Find where the given text appears and provide that cell's center as (X, Y) coordinate. 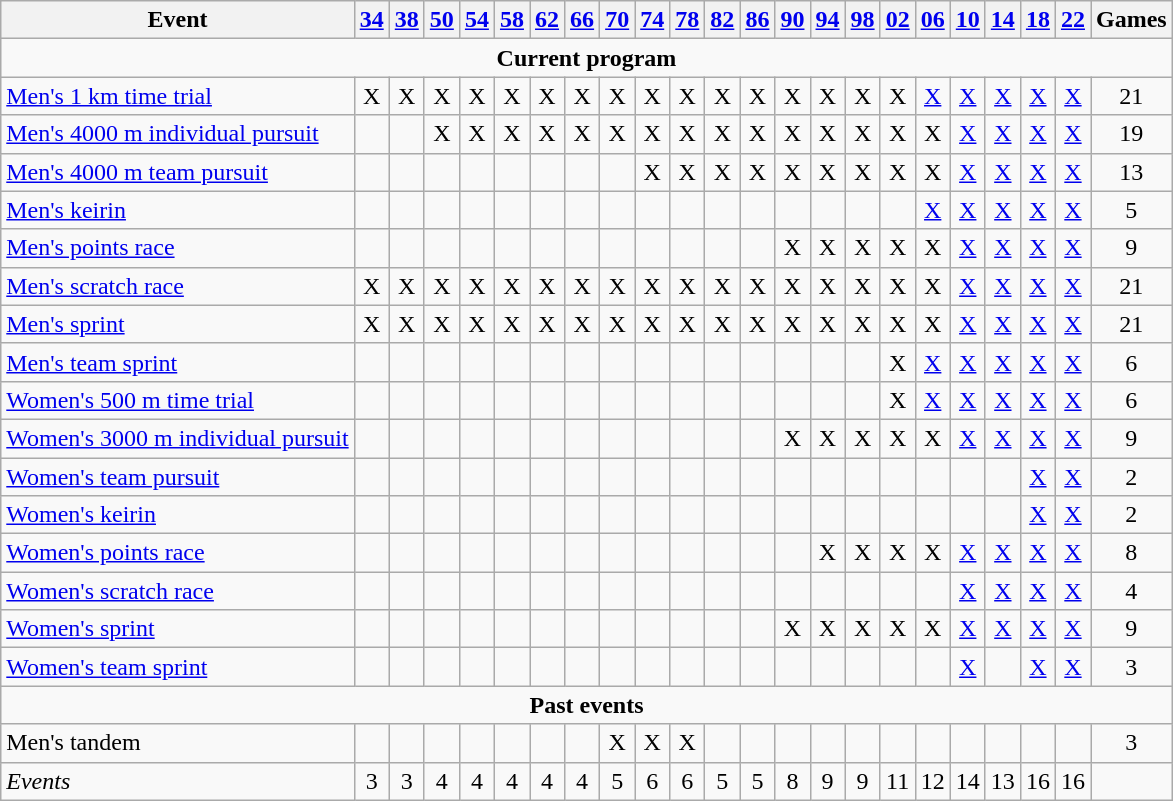
Men's tandem (178, 743)
02 (898, 20)
Women's 3000 m individual pursuit (178, 438)
Women's points race (178, 553)
Women's keirin (178, 515)
38 (406, 20)
50 (442, 20)
Men's points race (178, 248)
18 (1038, 20)
94 (828, 20)
90 (792, 20)
Games (1131, 20)
Men's 4000 m team pursuit (178, 172)
Women's team pursuit (178, 477)
Men's 4000 m individual pursuit (178, 134)
70 (618, 20)
19 (1131, 134)
Events (178, 781)
34 (372, 20)
Event (178, 20)
86 (758, 20)
11 (898, 781)
66 (582, 20)
10 (968, 20)
Women's sprint (178, 629)
Past events (586, 705)
58 (512, 20)
12 (932, 781)
Current program (586, 58)
62 (548, 20)
54 (476, 20)
82 (722, 20)
06 (932, 20)
22 (1072, 20)
Women's 500 m time trial (178, 400)
78 (688, 20)
Men's 1 km time trial (178, 96)
Men's keirin (178, 210)
Men's sprint (178, 324)
Men's scratch race (178, 286)
Women's scratch race (178, 591)
98 (862, 20)
Men's team sprint (178, 362)
Women's team sprint (178, 667)
74 (652, 20)
